Determine the [X, Y] coordinate at the center of the cell enclosing the given text.  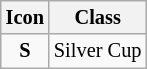
S [25, 51]
Class [98, 17]
Silver Cup [98, 51]
Icon [25, 17]
